Capture the cell that displays the provided text and extract its [x, y] central coordinate. 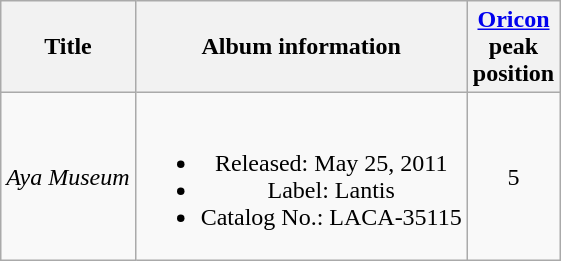
Album information [301, 47]
Oriconpeakposition [513, 47]
Aya Museum [68, 176]
Released: May 25, 2011Label: LantisCatalog No.: LACA-35115 [301, 176]
Title [68, 47]
5 [513, 176]
